Locate the cell with the specified text and output its [x, y] center coordinate. 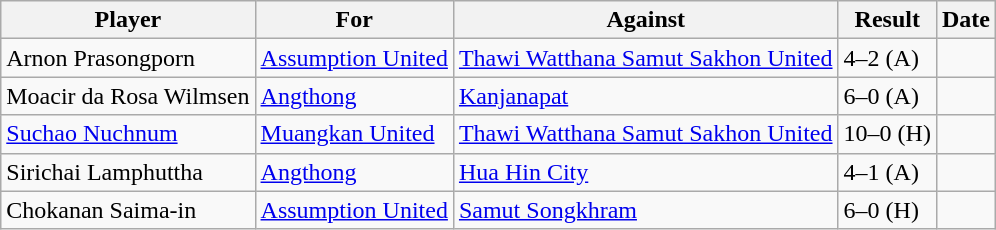
Player [128, 20]
Arnon Prasongporn [128, 58]
Chokanan Saima-in [128, 210]
Moacir da Rosa Wilmsen [128, 96]
Date [966, 20]
4–2 (A) [887, 58]
Suchao Nuchnum [128, 134]
4–1 (A) [887, 172]
Result [887, 20]
Samut Songkhram [646, 210]
Kanjanapat [646, 96]
Sirichai Lamphuttha [128, 172]
For [354, 20]
10–0 (H) [887, 134]
Against [646, 20]
Muangkan United [354, 134]
6–0 (A) [887, 96]
Hua Hin City [646, 172]
6–0 (H) [887, 210]
